Return the [x, y] coordinate for the center point of the cell that contains the specified text.  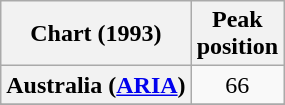
Peakposition [237, 34]
66 [237, 85]
Australia (ARIA) [96, 85]
Chart (1993) [96, 34]
